Scan for the cell matching the given text and deliver its [X, Y] coordinate at center. 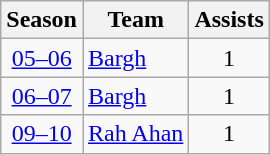
Team [135, 20]
06–07 [42, 96]
05–06 [42, 58]
Rah Ahan [135, 134]
Season [42, 20]
Assists [229, 20]
09–10 [42, 134]
